From the cell containing the given text, extract its center point as (X, Y) coordinate. 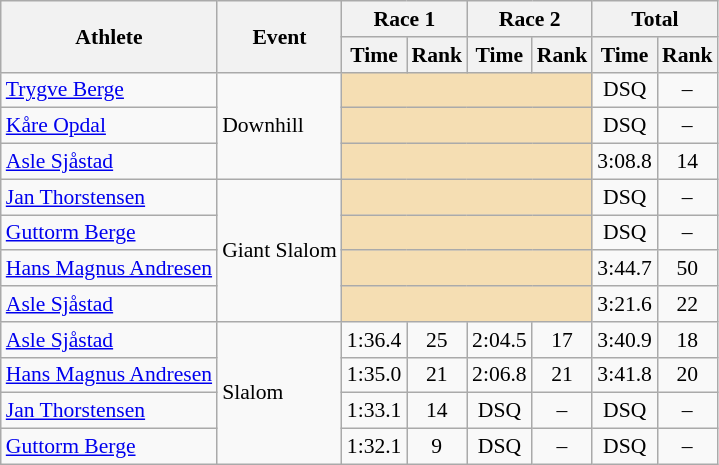
2:04.5 (500, 340)
Athlete (109, 36)
3:41.8 (624, 375)
Giant Slalom (280, 250)
9 (436, 447)
25 (436, 340)
Event (280, 36)
Slalom (280, 393)
Race 1 (404, 19)
Total (654, 19)
Trygve Berge (109, 90)
3:21.6 (624, 304)
1:35.0 (374, 375)
20 (688, 375)
18 (688, 340)
3:08.8 (624, 162)
2:06.8 (500, 375)
22 (688, 304)
Downhill (280, 126)
50 (688, 269)
17 (562, 340)
1:36.4 (374, 340)
3:40.9 (624, 340)
1:33.1 (374, 411)
1:32.1 (374, 447)
Kåre Opdal (109, 126)
3:44.7 (624, 269)
Race 2 (530, 19)
